Provide the [x, y] coordinate of the cell's center where the given text is located.  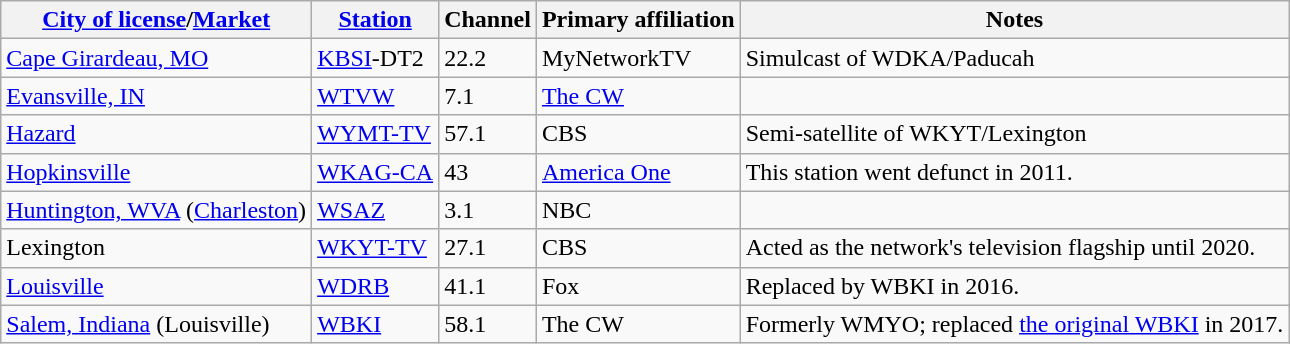
Hopkinsville [156, 172]
7.1 [488, 96]
Hazard [156, 134]
KBSI-DT2 [376, 58]
43 [488, 172]
Louisville [156, 286]
WDRB [376, 286]
Evansville, IN [156, 96]
58.1 [488, 324]
Primary affiliation [638, 20]
Simulcast of WDKA/Paducah [1014, 58]
WKYT-TV [376, 248]
3.1 [488, 210]
Notes [1014, 20]
Lexington [156, 248]
Cape Girardeau, MO [156, 58]
This station went defunct in 2011. [1014, 172]
57.1 [488, 134]
Fox [638, 286]
WSAZ [376, 210]
27.1 [488, 248]
WYMT-TV [376, 134]
City of license/Market [156, 20]
WKAG-CA [376, 172]
WBKI [376, 324]
Replaced by WBKI in 2016. [1014, 286]
Huntington, WVA (Charleston) [156, 210]
NBC [638, 210]
Acted as the network's television flagship until 2020. [1014, 248]
America One [638, 172]
MyNetworkTV [638, 58]
Channel [488, 20]
41.1 [488, 286]
Station [376, 20]
22.2 [488, 58]
Semi-satellite of WKYT/Lexington [1014, 134]
Salem, Indiana (Louisville) [156, 324]
WTVW [376, 96]
Formerly WMYO; replaced the original WBKI in 2017. [1014, 324]
